For the text-containing cell, return its midpoint in [X, Y] coordinate format. 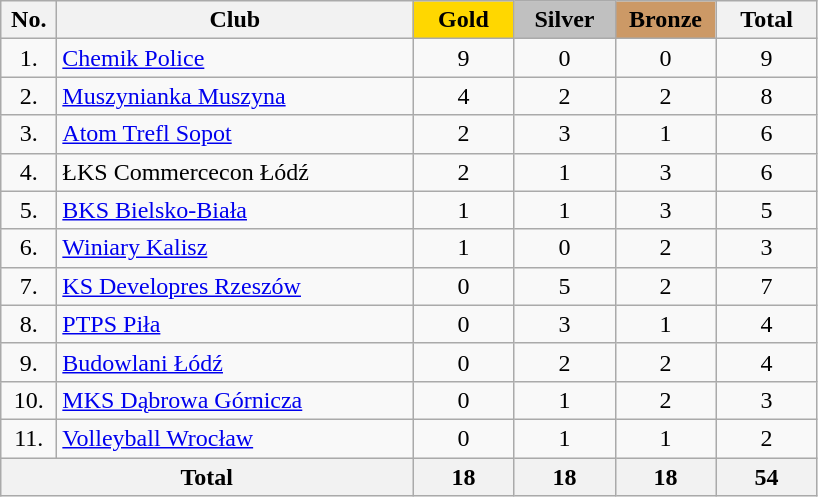
ŁKS Commercecon Łódź [235, 172]
4. [29, 172]
9. [29, 362]
54 [766, 477]
KS Developres Rzeszów [235, 286]
PTPS Piła [235, 324]
BKS Bielsko-Biała [235, 210]
Muszynianka Muszyna [235, 96]
8. [29, 324]
MKS Dąbrowa Górnicza [235, 400]
Chemik Police [235, 58]
6. [29, 248]
Volleyball Wrocław [235, 438]
Budowlani Łódź [235, 362]
11. [29, 438]
1. [29, 58]
8 [766, 96]
Silver [564, 20]
Bronze [666, 20]
3. [29, 134]
7. [29, 286]
Winiary Kalisz [235, 248]
10. [29, 400]
2. [29, 96]
Club [235, 20]
Gold [464, 20]
No. [29, 20]
7 [766, 286]
5. [29, 210]
Atom Trefl Sopot [235, 134]
